Detect which cell encompasses the target text, then output its [x, y] center coordinate. 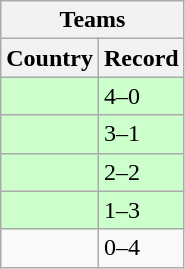
2–2 [141, 172]
Country [50, 58]
0–4 [141, 248]
Record [141, 58]
1–3 [141, 210]
3–1 [141, 134]
4–0 [141, 96]
Teams [92, 20]
